Return [x, y] of the center of cell containing provided text 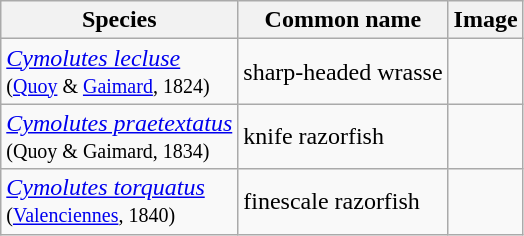
Species [120, 20]
Cymolutes torquatus(Valenciennes, 1840) [120, 202]
sharp-headed wrasse [343, 72]
Image [486, 20]
knife razorfish [343, 136]
finescale razorfish [343, 202]
Common name [343, 20]
Cymolutes lecluse(Quoy & Gaimard, 1824) [120, 72]
Cymolutes praetextatus(Quoy & Gaimard, 1834) [120, 136]
